Pinpoint the cell where the given text exists, returning its [X, Y] midpoint coordinate. 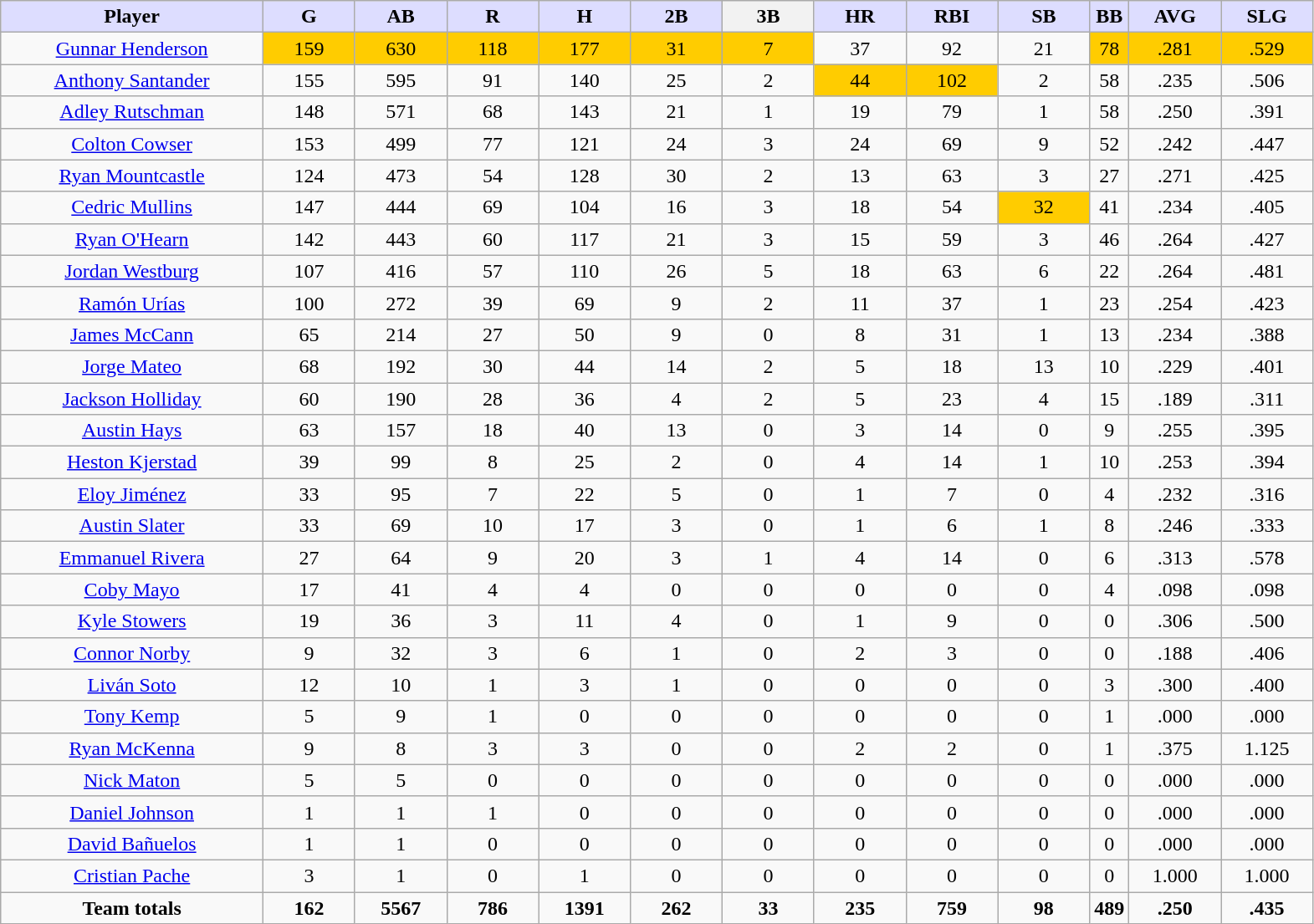
.254 [1175, 303]
.313 [1175, 558]
Emmanuel Rivera [132, 558]
.253 [1175, 462]
162 [309, 907]
177 [585, 48]
.401 [1267, 366]
.255 [1175, 431]
SB [1044, 17]
Cedric Mullins [132, 207]
98 [1044, 907]
92 [952, 48]
.391 [1267, 112]
99 [401, 462]
.427 [1267, 239]
Ryan McKenna [132, 748]
.306 [1175, 621]
117 [585, 239]
.529 [1267, 48]
.300 [1175, 685]
.447 [1267, 144]
Tony Kemp [132, 717]
444 [401, 207]
.281 [1175, 48]
140 [585, 80]
.405 [1267, 207]
.578 [1267, 558]
James McCann [132, 334]
192 [401, 366]
AVG [1175, 17]
12 [309, 685]
630 [401, 48]
.188 [1175, 653]
.388 [1267, 334]
Cristian Pache [132, 876]
H [585, 17]
214 [401, 334]
.311 [1267, 399]
100 [309, 303]
40 [585, 431]
155 [309, 80]
.316 [1267, 494]
Colton Cowser [132, 144]
Ryan Mountcastle [132, 176]
David Bañuelos [132, 844]
1391 [585, 907]
BB [1109, 17]
262 [677, 907]
110 [585, 271]
499 [401, 144]
190 [401, 399]
26 [677, 271]
AB [401, 17]
159 [309, 48]
107 [309, 271]
Player [132, 17]
77 [493, 144]
416 [401, 271]
.333 [1267, 526]
Anthony Santander [132, 80]
147 [309, 207]
.271 [1175, 176]
79 [952, 112]
124 [309, 176]
RBI [952, 17]
HR [860, 17]
.229 [1175, 366]
.425 [1267, 176]
50 [585, 334]
.242 [1175, 144]
Team totals [132, 907]
.481 [1267, 271]
Jackson Holliday [132, 399]
3B [769, 17]
.375 [1175, 748]
Liván Soto [132, 685]
Adley Rutschman [132, 112]
157 [401, 431]
759 [952, 907]
128 [585, 176]
.400 [1267, 685]
1.125 [1267, 748]
Connor Norby [132, 653]
65 [309, 334]
57 [493, 271]
Ramón Urías [132, 303]
95 [401, 494]
.406 [1267, 653]
.246 [1175, 526]
Heston Kjerstad [132, 462]
Jorge Mateo [132, 366]
235 [860, 907]
2B [677, 17]
46 [1109, 239]
78 [1109, 48]
5567 [401, 907]
142 [309, 239]
59 [952, 239]
64 [401, 558]
52 [1109, 144]
91 [493, 80]
118 [493, 48]
R [493, 17]
Coby Mayo [132, 590]
Austin Slater [132, 526]
.189 [1175, 399]
.394 [1267, 462]
Nick Maton [132, 780]
Ryan O'Hearn [132, 239]
443 [401, 239]
.506 [1267, 80]
.435 [1267, 907]
16 [677, 207]
153 [309, 144]
.395 [1267, 431]
473 [401, 176]
.423 [1267, 303]
571 [401, 112]
143 [585, 112]
Jordan Westburg [132, 271]
121 [585, 144]
.500 [1267, 621]
595 [401, 80]
G [309, 17]
104 [585, 207]
102 [952, 80]
Kyle Stowers [132, 621]
.235 [1175, 80]
Eloy Jiménez [132, 494]
Gunnar Henderson [132, 48]
Austin Hays [132, 431]
489 [1109, 907]
.232 [1175, 494]
786 [493, 907]
272 [401, 303]
20 [585, 558]
28 [493, 399]
Daniel Johnson [132, 812]
SLG [1267, 17]
148 [309, 112]
